From the cell containing the given text, extract its center point as (X, Y) coordinate. 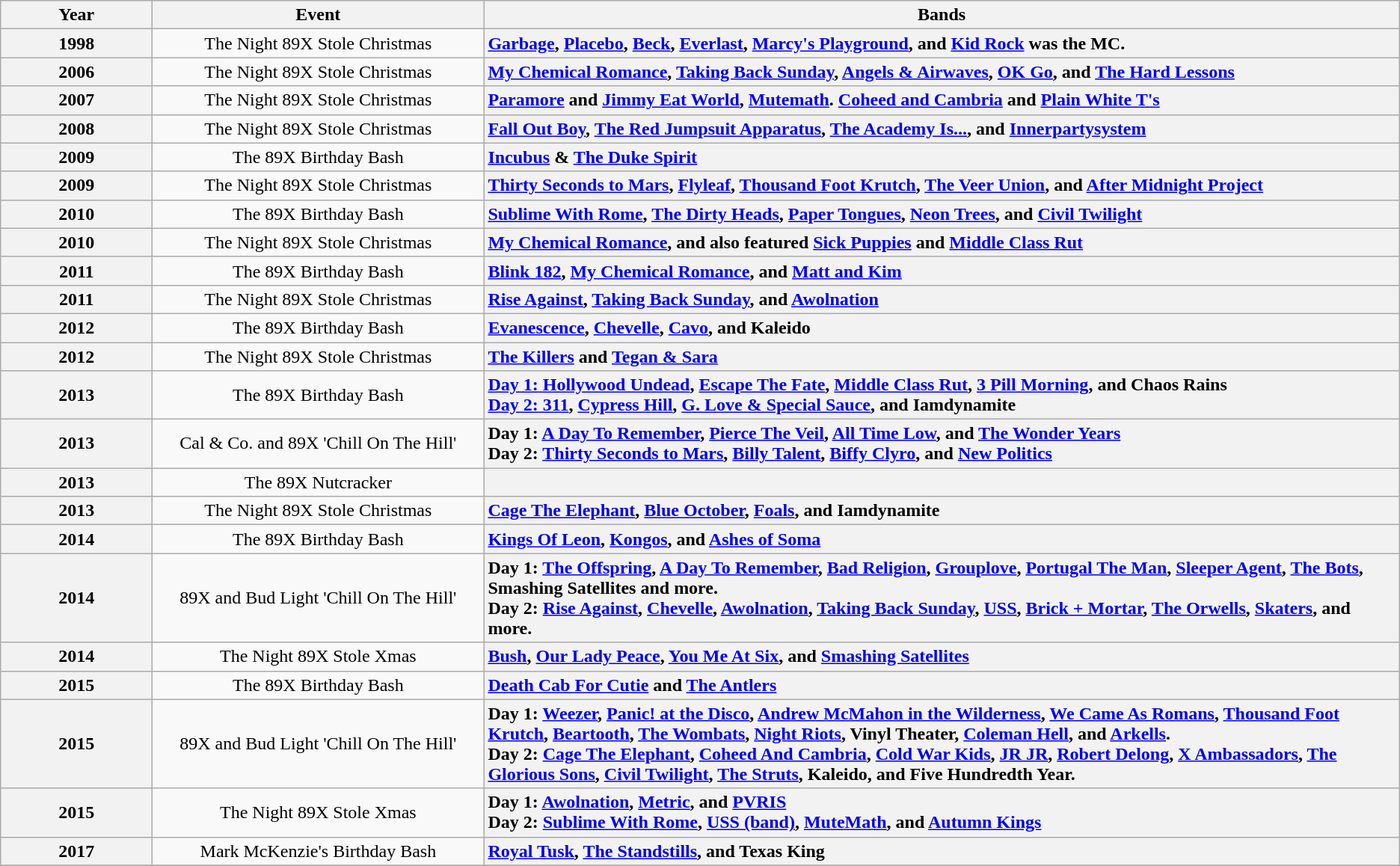
Cal & Co. and 89X 'Chill On The Hill' (319, 444)
2006 (76, 72)
Paramore and Jimmy Eat World, Mutemath. Coheed and Cambria and Plain White T's (942, 100)
Fall Out Boy, The Red Jumpsuit Apparatus, The Academy Is..., and Innerpartysystem (942, 129)
Death Cab For Cutie and The Antlers (942, 685)
Blink 182, My Chemical Romance, and Matt and Kim (942, 271)
Garbage, Placebo, Beck, Everlast, Marcy's Playground, and Kid Rock was the MC. (942, 43)
Evanescence, Chevelle, Cavo, and Kaleido (942, 328)
Thirty Seconds to Mars, Flyleaf, Thousand Foot Krutch, The Veer Union, and After Midnight Project (942, 185)
Sublime With Rome, The Dirty Heads, Paper Tongues, Neon Trees, and Civil Twilight (942, 214)
Rise Against, Taking Back Sunday, and Awolnation (942, 299)
2017 (76, 851)
Royal Tusk, The Standstills, and Texas King (942, 851)
My Chemical Romance, Taking Back Sunday, Angels & Airwaves, OK Go, and The Hard Lessons (942, 72)
Year (76, 15)
Incubus & The Duke Spirit (942, 157)
Mark McKenzie's Birthday Bash (319, 851)
Kings Of Leon, Kongos, and Ashes of Soma (942, 539)
Day 1: Awolnation, Metric, and PVRISDay 2: Sublime With Rome, USS (band), MuteMath, and Autumn Kings (942, 812)
Bush, Our Lady Peace, You Me At Six, and Smashing Satellites (942, 657)
1998 (76, 43)
Bands (942, 15)
The Killers and Tegan & Sara (942, 357)
The 89X Nutcracker (319, 482)
My Chemical Romance, and also featured Sick Puppies and Middle Class Rut (942, 242)
2008 (76, 129)
Cage The Elephant, Blue October, Foals, and Iamdynamite (942, 511)
Event (319, 15)
2007 (76, 100)
